From the cell containing the given text, extract its center point as [X, Y] coordinate. 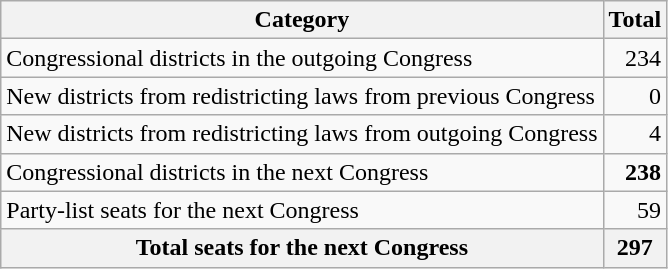
Category [302, 20]
59 [635, 210]
4 [635, 134]
Congressional districts in the next Congress [302, 172]
Total seats for the next Congress [302, 248]
New districts from redistricting laws from previous Congress [302, 96]
Congressional districts in the outgoing Congress [302, 58]
Party-list seats for the next Congress [302, 210]
238 [635, 172]
Total [635, 20]
0 [635, 96]
297 [635, 248]
New districts from redistricting laws from outgoing Congress [302, 134]
234 [635, 58]
